Locate the cell with the specified text and output its [x, y] center coordinate. 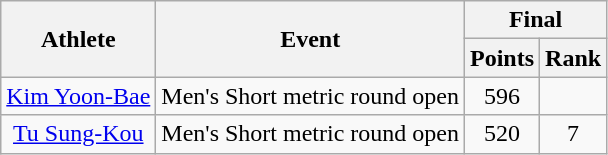
Athlete [78, 39]
Rank [574, 58]
Kim Yoon-Bae [78, 96]
7 [574, 134]
Event [310, 39]
Tu Sung-Kou [78, 134]
520 [502, 134]
596 [502, 96]
Points [502, 58]
Final [536, 20]
